Scan for the cell matching the given text and deliver its [X, Y] coordinate at center. 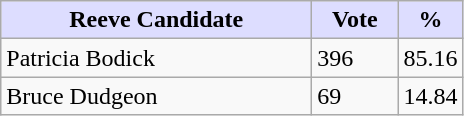
Reeve Candidate [156, 20]
396 [355, 58]
85.16 [430, 58]
Bruce Dudgeon [156, 96]
14.84 [430, 96]
% [430, 20]
69 [355, 96]
Vote [355, 20]
Patricia Bodick [156, 58]
